Find where the given text appears and provide that cell's center as (X, Y) coordinate. 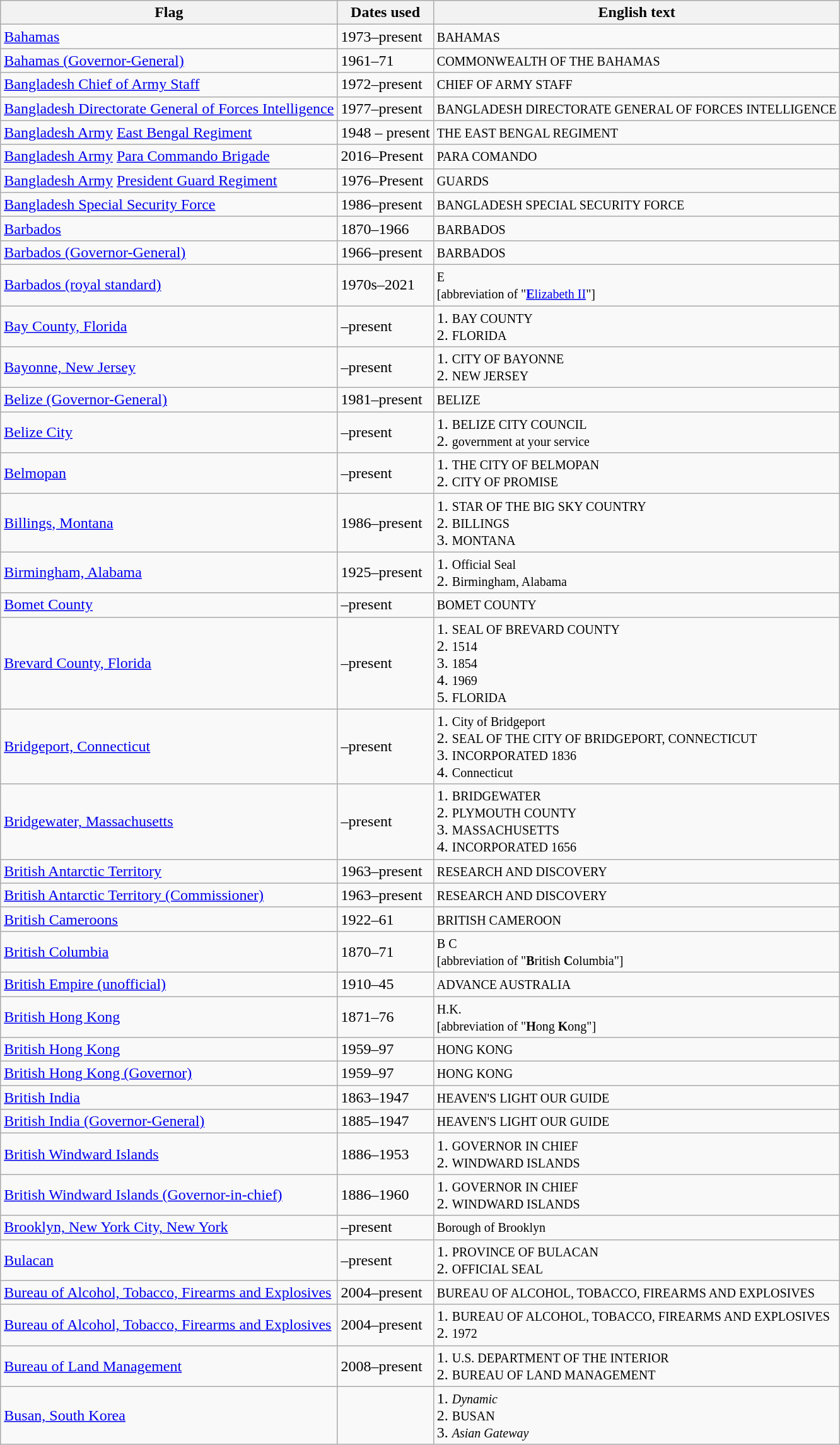
1863–1947 (385, 1097)
British Hong Kong (Governor) (169, 1074)
BAHAMAS (637, 37)
1. SEAL OF BREVARD COUNTY2. 15143. 18544. 19695. FLORIDA (637, 663)
Bangladesh Army East Bengal Regiment (169, 132)
1. PROVINCE OF BULACAN2. OFFICIAL SEAL (637, 1260)
Barbados (169, 228)
1. BAY COUNTY2. FLORIDA (637, 325)
1886–1960 (385, 1195)
British Antarctic Territory (169, 871)
1. STAR OF THE BIG SKY COUNTRY2. BILLINGS3. MONTANA (637, 523)
Bangladesh Army Para Commando Brigade (169, 156)
Billings, Montana (169, 523)
British Windward Islands (Governor-in-chief) (169, 1195)
CHIEF OF ARMY STAFF (637, 85)
1970s–2021 (385, 285)
1885–1947 (385, 1121)
1. Dynamic2. BUSAN3. Asian Gateway (637, 1415)
1981–present (385, 400)
1886–1953 (385, 1154)
British Windward Islands (169, 1154)
BANGLADESH SPECIAL SECURITY FORCE (637, 204)
British India (Governor-General) (169, 1121)
1948 – present (385, 132)
1973–present (385, 37)
BELIZE (637, 400)
Borough of Brooklyn (637, 1227)
1870–71 (385, 951)
British Antarctic Territory (Commissioner) (169, 895)
Busan, South Korea (169, 1415)
Bridgewater, Massachusetts (169, 821)
BOMET COUNTY (637, 605)
Flag (169, 13)
British Columbia (169, 951)
Belmopan (169, 473)
1910–45 (385, 984)
1. U.S. DEPARTMENT OF THE INTERIOR2. BUREAU OF LAND MANAGEMENT (637, 1366)
BUREAU OF ALCOHOL, TOBACCO, FIREARMS AND EXPLOSIVES (637, 1292)
1972–present (385, 85)
THE EAST BENGAL REGIMENT (637, 132)
Brooklyn, New York City, New York (169, 1227)
COMMONWEALTH OF THE BAHAMAS (637, 61)
Brevard County, Florida (169, 663)
Belize (Governor-General) (169, 400)
English text (637, 13)
1871–76 (385, 1017)
Bahamas (Governor-General) (169, 61)
1976–Present (385, 180)
1. Official Seal2. Birmingham, Alabama (637, 573)
Bayonne, New Jersey (169, 367)
1870–1966 (385, 228)
Birmingham, Alabama (169, 573)
1966–present (385, 252)
Bahamas (169, 37)
1. CITY OF BAYONNE2. NEW JERSEY (637, 367)
British India (169, 1097)
1. BRIDGEWATER2. PLYMOUTH COUNTY3. MASSACHUSETTS4. INCORPORATED 1656 (637, 821)
BANGLADESH DIRECTORATE GENERAL OF FORCES INTELLIGENCE (637, 108)
B C[abbreviation of "British Columbia"] (637, 951)
Belize City (169, 433)
Barbados (royal standard) (169, 285)
Dates used (385, 13)
2016–Present (385, 156)
Bay County, Florida (169, 325)
GUARDS (637, 180)
PARA COMANDO (637, 156)
1. City of Bridgeport2. SEAL OF THE CITY OF BRIDGEPORT, CONNECTICUT3. INCORPORATED 18364. Connecticut (637, 747)
British Empire (unofficial) (169, 984)
Bangladesh Chief of Army Staff (169, 85)
Bureau of Land Management (169, 1366)
1. BUREAU OF ALCOHOL, TOBACCO, FIREARMS AND EXPLOSIVES2. 1972 (637, 1325)
Bulacan (169, 1260)
1925–present (385, 573)
Bangladesh Directorate General of Forces Intelligence (169, 108)
1922–61 (385, 919)
BRITISH CAMEROON (637, 919)
Bridgeport, Connecticut (169, 747)
1. THE CITY OF BELMOPAN2. CITY OF PROMISE (637, 473)
1977–present (385, 108)
Bangladesh Special Security Force (169, 204)
ADVANCE AUSTRALIA (637, 984)
Bomet County (169, 605)
British Cameroons (169, 919)
Bangladesh Army President Guard Regiment (169, 180)
1. BELIZE CITY COUNCIL2. government at your service (637, 433)
Barbados (Governor-General) (169, 252)
2008–present (385, 1366)
1961–71 (385, 61)
H.K.[abbreviation of "Hong Kong"] (637, 1017)
E[abbreviation of "Elizabeth II"] (637, 285)
